Extract the (x, y) coordinate from the center of the cell holding the provided text.  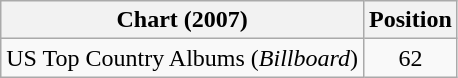
62 (411, 58)
US Top Country Albums (Billboard) (182, 58)
Chart (2007) (182, 20)
Position (411, 20)
